Find where the given text appears and provide that cell's center as (x, y) coordinate. 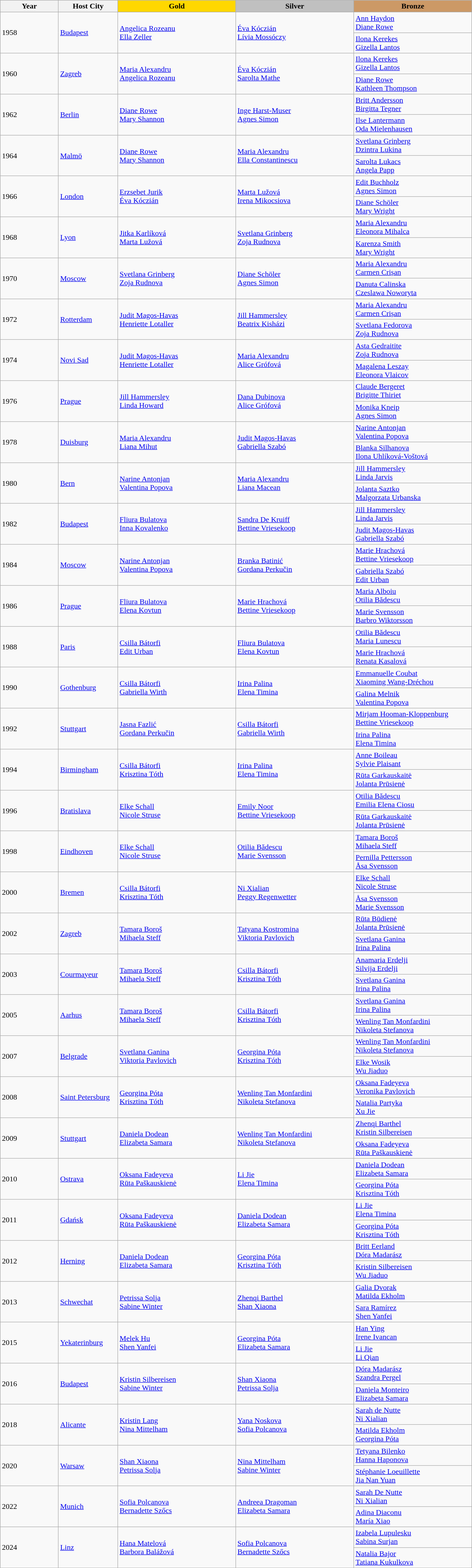
Fliura Bulatova Inna Kovalenko (177, 524)
Silver (295, 6)
Munich (88, 1506)
Petrissa Solja Sabine Winter (177, 1302)
Maria Alexandru Eleonora Mihalca (413, 227)
Emily Noor Bettine Vriesekoop (295, 810)
Host City (88, 6)
Marie Svensson Barbro Wiktorsson (413, 616)
Claude Bergeret Brigitte Thiriet (413, 391)
Marie Hrachová Renata Kasalová (413, 657)
Sarah de Nutte Ni Xialian (413, 1414)
Alicante (88, 1425)
Maria Alexandru Liana Macean (295, 483)
Natalia Bajor Tatiana Kukulkova (413, 1557)
Nina Mittelham Sabine Winter (295, 1465)
1984 (30, 565)
1992 (30, 729)
Natalia Partyka Xu Jie (413, 1107)
Melek Hu Shen Yanfei (177, 1343)
Han Ying Irene Ivancan (413, 1333)
1982 (30, 524)
2010 (30, 1179)
Jolanta Saztko Malgorzata Urbanska (413, 493)
Kristin Silbereisen Sabine Winter (177, 1384)
2024 (30, 1547)
Izabela Lupulesku Sabina Surjan (413, 1537)
Dóra Madarász Szandra Pergel (413, 1374)
2016 (30, 1384)
Danuta Calinska Czeslawa Noworyta (413, 289)
Svetlana Grinberg Dzintra Lukina (413, 145)
Erzsebet Jurik Éva Kóczián (177, 196)
Diane Schöler Agnes Simon (295, 278)
Sandra De Kruiff Bettine Vriesekoop (295, 524)
Gold (177, 6)
Li Jie Li Qian (413, 1353)
Diane Schöler Mary Wright (413, 206)
Daniela Monteiro Elizabeta Samara (413, 1394)
Marta Lužová Irena Mikocsiova (295, 196)
Malmö (88, 155)
1976 (30, 401)
Stéphanie Loeuillette Jia Nan Yuan (413, 1476)
Aarhus (88, 1015)
Maria Alexandru Angelica Rozeanu (177, 74)
Monika Kneip Agnes Simon (413, 412)
2018 (30, 1425)
Otilia Bădescu Maria Lunescu (413, 637)
Éva Kóczián Sarolta Mathe (295, 74)
Paris (88, 647)
Magalena Leszay Eleonora Vlaicov (413, 371)
Galia Dvorak Matilda Ekholm (413, 1292)
Duisburg (88, 442)
Adina Diaconu María Xiao (413, 1516)
Sarolta Lukacs Angela Papp (413, 165)
Ni Xialian Peggy Regenwetter (295, 892)
Bratislava (88, 810)
Maria Alexandru Ella Constantinescu (295, 155)
Britt Andersson Birgitta Tegner (413, 104)
Angelica Rozeanu Ella Zeller (177, 33)
Jill Hammersley Linda Howard (177, 401)
Britt Eerland Dóra Madarász (413, 1251)
Maria Alexandru Alice Grófová (295, 360)
2012 (30, 1261)
2011 (30, 1220)
Zhenqi Barthel Shan Xiaona (295, 1302)
Diane Rowe Kathleen Thompson (413, 84)
Gothenburg (88, 688)
2005 (30, 1015)
Sara Ramírez Shen Yanfei (413, 1312)
2015 (30, 1343)
Andreea Dragoman Elizabeta Samara (295, 1506)
2013 (30, 1302)
Schwechat (88, 1302)
Lyon (88, 237)
Maria Alboiu Otilia Bădescu (413, 596)
Galina Melnik Valentina Popova (413, 698)
Oksana Fadeyeva Veronika Pavlovich (413, 1087)
Eindhoven (88, 851)
1990 (30, 688)
Ilse Lantermann Oda Mielenhausen (413, 125)
Tetyana Bilenko Hanna Haponova (413, 1455)
1974 (30, 360)
1994 (30, 770)
Georgina Póta Elizabeta Samara (295, 1343)
Gabriella Szabó Edit Urban (413, 575)
Maria Alexandru Liana Mihut (177, 442)
2002 (30, 933)
Jasna Fazlić Gordana Perkučin (177, 729)
Yekaterinburg (88, 1343)
2009 (30, 1138)
1958 (30, 33)
Ostrava (88, 1179)
Novi Sad (88, 360)
Yana Noskova Sofia Polcanova (295, 1425)
1986 (30, 606)
Edit Buchholz Agnes Simon (413, 186)
Inge Harst-Muser Agnes Simon (295, 115)
1996 (30, 810)
2007 (30, 1056)
Mirjam Hooman-Kloppenburg Bettine Vriesekoop (413, 719)
Svetlana Fedorova Zoja Rudnova (413, 330)
Bern (88, 483)
Matilda Ekholm Georgina Póta (413, 1435)
Hana Matelová Barbora Balážová (177, 1547)
Elke Wosik Wu Jiaduo (413, 1067)
London (88, 196)
Otilia Bădescu Marie Svensson (295, 851)
Bronze (413, 6)
Gdańsk (88, 1220)
Linz (88, 1547)
2000 (30, 892)
Year (30, 6)
Otilia Bădescu Emilia Elena Ciosu (413, 800)
Zhenqi Barthel Kristin Silbereisen (413, 1128)
Dana Dubinova Alice Grófová (295, 401)
Blanka Silhanova Ilona Uhlíková-Voštová (413, 452)
1960 (30, 74)
Rūta Būdienė Jolanta Prūsienė (413, 923)
1988 (30, 647)
1978 (30, 442)
Sarah De Nutte Ni Xialian (413, 1496)
Pernilla Pettersson Åsa Svensson (413, 861)
Berlin (88, 115)
Anne Boileau Sylvie Plaisant (413, 759)
2020 (30, 1465)
Kristin Lang Nina Mittelham (177, 1425)
2003 (30, 974)
Bremen (88, 892)
Anamaria Erdelji Silvija Erdelji (413, 964)
Emmanuelle Coubat Xiaoming Wang-Dréchou (413, 678)
1964 (30, 155)
Éva Kóczián Lívia Mossóczy (295, 33)
1980 (30, 483)
Branka Batinić Gordana Perkučin (295, 565)
1968 (30, 237)
Tatyana Kostromina Viktoria Pavlovich (295, 933)
1966 (30, 196)
1972 (30, 319)
1962 (30, 115)
Birmingham (88, 770)
Saint Petersburg (88, 1097)
Rotterdam (88, 319)
Warsaw (88, 1465)
Asta Gedraitite Zoja Rudnova (413, 350)
2008 (30, 1097)
Csilla Bátorfi Edit Urban (177, 647)
1970 (30, 278)
Belgrade (88, 1056)
Herning (88, 1261)
Karenza Smith Mary Wright (413, 247)
1998 (30, 851)
Jill Hammersley Beatrix Kisházi (295, 319)
Jitka Karlíková Marta Lužová (177, 237)
Åsa Svensson Marie Svensson (413, 902)
Courmayeur (88, 974)
Ann Haydon Diane Rowe (413, 23)
Svetlana Ganina Viktoria Pavlovich (177, 1056)
2022 (30, 1506)
Kristin Silbereisen Wu Jiaduo (413, 1271)
